Pinpoint the cell where the given text exists, returning its (x, y) midpoint coordinate. 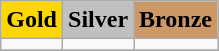
Bronze (176, 20)
Silver (98, 20)
Gold (32, 20)
